Capture the cell that displays the provided text and extract its (X, Y) central coordinate. 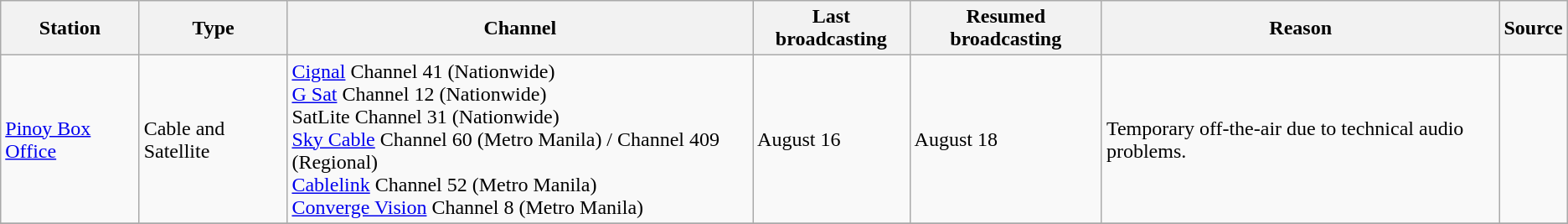
Channel (520, 29)
August 18 (1005, 139)
Cable and Satellite (213, 139)
Source (1533, 29)
Resumed broadcasting (1005, 29)
Temporary off-the-air due to technical audio problems. (1300, 139)
Type (213, 29)
Reason (1300, 29)
Last broadcasting (832, 29)
Station (70, 29)
Pinoy Box Office (70, 139)
August 16 (832, 139)
